Return [X, Y] of the center of cell containing provided text 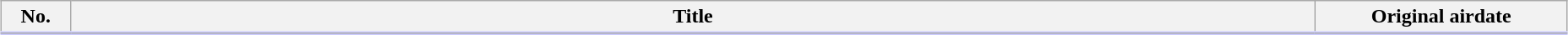
Original airdate [1441, 17]
No. [35, 17]
Title [693, 17]
